Capture the cell that displays the provided text and extract its [x, y] central coordinate. 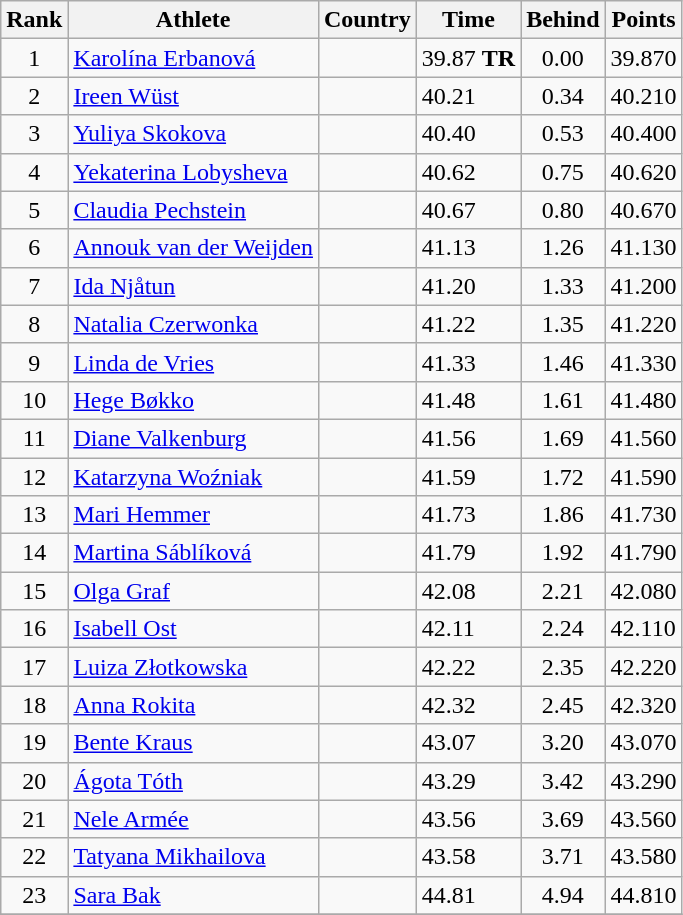
Ida Njåtun [194, 286]
1.69 [563, 438]
41.22 [468, 324]
41.590 [644, 477]
Athlete [194, 20]
40.62 [468, 172]
43.290 [644, 781]
43.07 [468, 743]
Mari Hemmer [194, 515]
40.620 [644, 172]
Hege Bøkko [194, 400]
14 [34, 553]
43.580 [644, 857]
9 [34, 362]
Isabell Ost [194, 629]
42.220 [644, 667]
3.69 [563, 819]
44.810 [644, 895]
43.56 [468, 819]
39.870 [644, 58]
0.80 [563, 210]
1.92 [563, 553]
Anna Rokita [194, 705]
Sara Bak [194, 895]
1.46 [563, 362]
2.35 [563, 667]
40.400 [644, 134]
39.87 TR [468, 58]
3.71 [563, 857]
40.21 [468, 96]
Bente Kraus [194, 743]
Rank [34, 20]
44.81 [468, 895]
4.94 [563, 895]
4 [34, 172]
41.48 [468, 400]
41.220 [644, 324]
Luiza Złotkowska [194, 667]
3.20 [563, 743]
3 [34, 134]
Ágota Tóth [194, 781]
1 [34, 58]
20 [34, 781]
18 [34, 705]
10 [34, 400]
0.00 [563, 58]
13 [34, 515]
23 [34, 895]
0.53 [563, 134]
2 [34, 96]
11 [34, 438]
8 [34, 324]
1.26 [563, 248]
41.130 [644, 248]
Diane Valkenburg [194, 438]
41.20 [468, 286]
Yekaterina Lobysheva [194, 172]
41.200 [644, 286]
Linda de Vries [194, 362]
Time [468, 20]
Annouk van der Weijden [194, 248]
42.08 [468, 591]
41.560 [644, 438]
5 [34, 210]
21 [34, 819]
41.480 [644, 400]
42.22 [468, 667]
6 [34, 248]
Martina Sáblíková [194, 553]
2.45 [563, 705]
40.210 [644, 96]
41.79 [468, 553]
2.21 [563, 591]
40.670 [644, 210]
41.73 [468, 515]
1.35 [563, 324]
1.61 [563, 400]
Tatyana Mikhailova [194, 857]
7 [34, 286]
Olga Graf [194, 591]
41.330 [644, 362]
2.24 [563, 629]
Country [367, 20]
1.33 [563, 286]
43.070 [644, 743]
3.42 [563, 781]
Katarzyna Woźniak [194, 477]
Points [644, 20]
41.13 [468, 248]
41.56 [468, 438]
19 [34, 743]
42.11 [468, 629]
41.33 [468, 362]
40.67 [468, 210]
Ireen Wüst [194, 96]
1.86 [563, 515]
42.080 [644, 591]
Claudia Pechstein [194, 210]
43.560 [644, 819]
42.320 [644, 705]
Behind [563, 20]
Nele Armée [194, 819]
22 [34, 857]
0.34 [563, 96]
Yuliya Skokova [194, 134]
40.40 [468, 134]
1.72 [563, 477]
17 [34, 667]
43.58 [468, 857]
Karolína Erbanová [194, 58]
16 [34, 629]
41.59 [468, 477]
42.32 [468, 705]
Natalia Czerwonka [194, 324]
12 [34, 477]
43.29 [468, 781]
15 [34, 591]
41.790 [644, 553]
42.110 [644, 629]
41.730 [644, 515]
0.75 [563, 172]
